For the text-containing cell, return its midpoint in (X, Y) coordinate format. 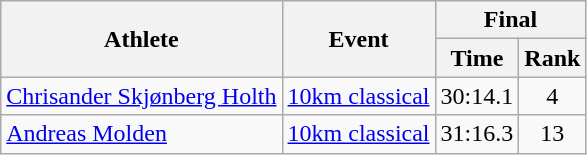
Rank (552, 58)
Final (510, 20)
Andreas Molden (142, 134)
4 (552, 96)
31:16.3 (477, 134)
13 (552, 134)
Chrisander Skjønberg Holth (142, 96)
30:14.1 (477, 96)
Time (477, 58)
Athlete (142, 39)
Event (358, 39)
